For the text-containing cell, return its midpoint in (X, Y) coordinate format. 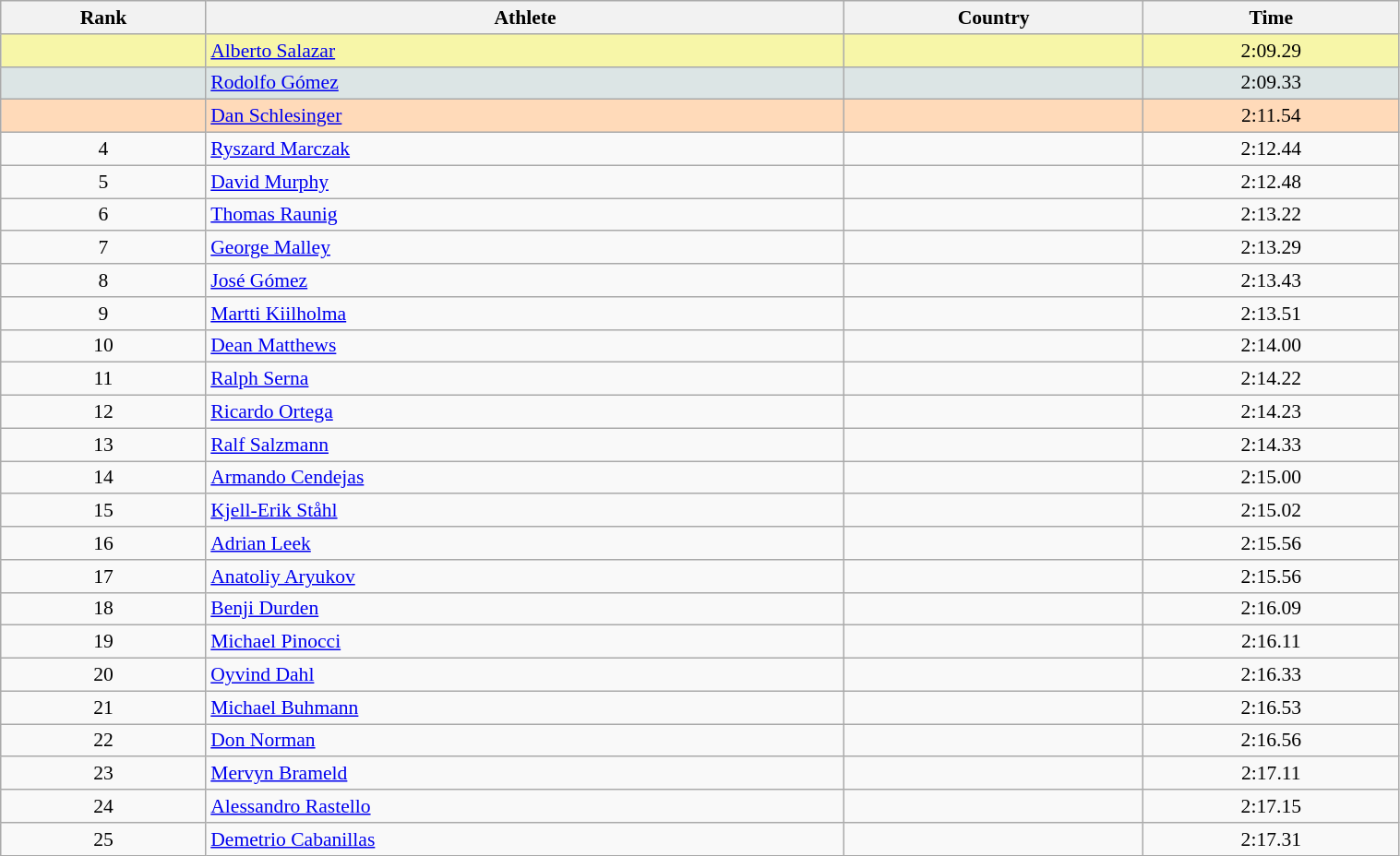
2:09.29 (1272, 51)
2:16.56 (1272, 741)
22 (103, 741)
Time (1272, 18)
Michael Pinocci (525, 642)
Ralf Salzmann (525, 445)
25 (103, 839)
Rank (103, 18)
6 (103, 215)
2:13.22 (1272, 215)
Adrian Leek (525, 543)
18 (103, 609)
2:16.33 (1272, 675)
2:14.23 (1272, 412)
16 (103, 543)
2:16.53 (1272, 707)
2:17.31 (1272, 839)
2:16.11 (1272, 642)
Kjell-Erik Ståhl (525, 511)
23 (103, 774)
19 (103, 642)
Anatoliy Aryukov (525, 577)
20 (103, 675)
12 (103, 412)
2:14.00 (1272, 346)
Ricardo Ortega (525, 412)
2:14.22 (1272, 379)
Benji Durden (525, 609)
Ryszard Marczak (525, 149)
Martti Kiilholma (525, 314)
Alberto Salazar (525, 51)
Dean Matthews (525, 346)
7 (103, 248)
8 (103, 280)
Demetrio Cabanillas (525, 839)
2:17.11 (1272, 774)
Athlete (525, 18)
10 (103, 346)
5 (103, 182)
Rodolfo Gómez (525, 83)
24 (103, 806)
2:15.02 (1272, 511)
Oyvind Dahl (525, 675)
2:12.44 (1272, 149)
David Murphy (525, 182)
George Malley (525, 248)
Armando Cendejas (525, 478)
Thomas Raunig (525, 215)
Don Norman (525, 741)
Dan Schlesinger (525, 116)
Mervyn Brameld (525, 774)
15 (103, 511)
11 (103, 379)
4 (103, 149)
14 (103, 478)
9 (103, 314)
Ralph Serna (525, 379)
2:13.43 (1272, 280)
Country (994, 18)
21 (103, 707)
2:15.00 (1272, 478)
José Gómez (525, 280)
Michael Buhmann (525, 707)
2:13.29 (1272, 248)
2:11.54 (1272, 116)
2:14.33 (1272, 445)
2:16.09 (1272, 609)
13 (103, 445)
2:13.51 (1272, 314)
2:17.15 (1272, 806)
2:09.33 (1272, 83)
17 (103, 577)
2:12.48 (1272, 182)
Alessandro Rastello (525, 806)
